Scan for the cell matching the given text and deliver its (X, Y) coordinate at center. 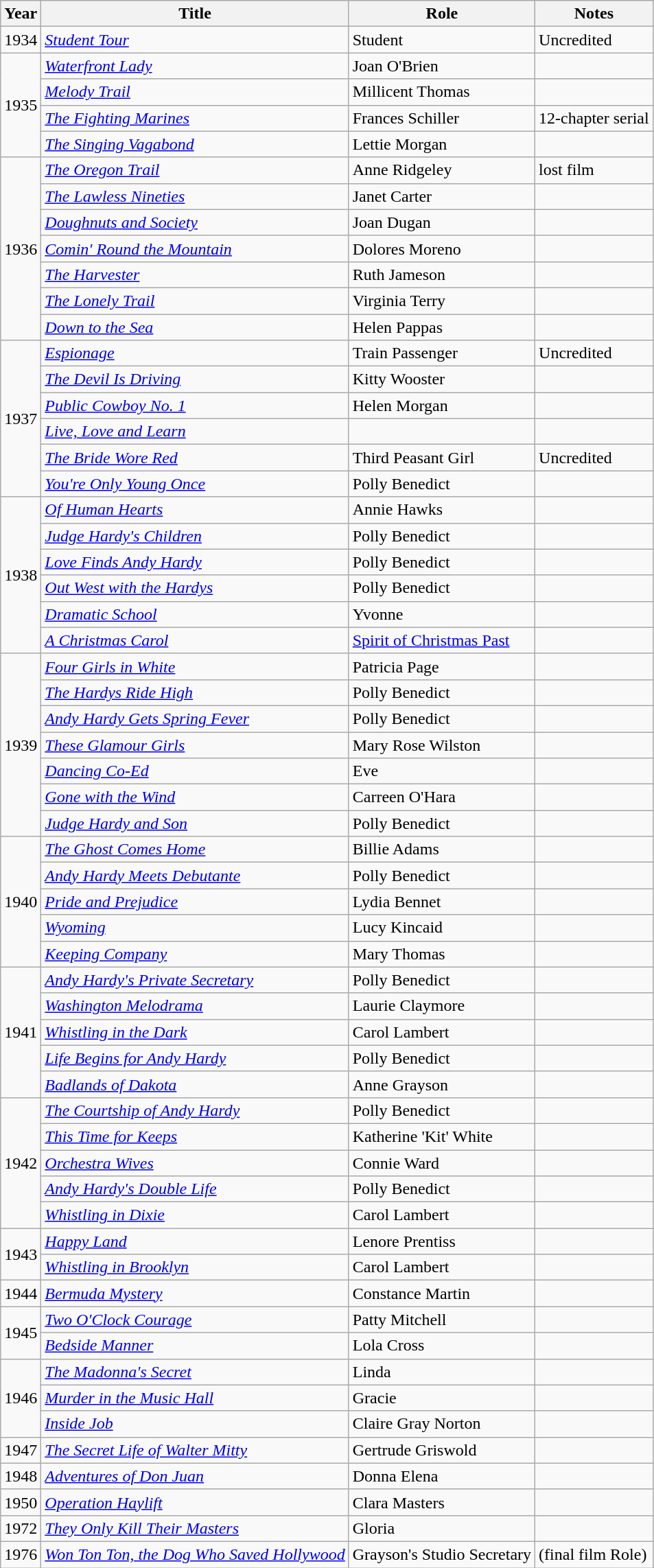
You're Only Young Once (195, 484)
Patricia Page (442, 666)
Dramatic School (195, 614)
1976 (21, 1554)
Role (442, 14)
Bedside Manner (195, 1346)
1941 (21, 1032)
Won Ton Ton, the Dog Who Saved Hollywood (195, 1554)
This Time for Keeps (195, 1136)
Joan O'Brien (442, 66)
Lola Cross (442, 1346)
Judge Hardy and Son (195, 823)
Keeping Company (195, 954)
Judge Hardy's Children (195, 536)
Washington Melodrama (195, 1006)
Gone with the Wind (195, 797)
Mary Rose Wilston (442, 745)
Live, Love and Learn (195, 432)
Yvonne (442, 614)
1972 (21, 1528)
Patty Mitchell (442, 1320)
1934 (21, 40)
1940 (21, 902)
1947 (21, 1450)
Clara Masters (442, 1502)
Donna Elena (442, 1476)
Whistling in Brooklyn (195, 1267)
They Only Kill Their Masters (195, 1528)
The Madonna's Secret (195, 1372)
The Oregon Trail (195, 170)
The Singing Vagabond (195, 144)
Frances Schiller (442, 118)
lost film (594, 170)
Operation Haylift (195, 1502)
Dancing Co-Ed (195, 771)
1942 (21, 1162)
(final film Role) (594, 1554)
Orchestra Wives (195, 1163)
Bermuda Mystery (195, 1294)
Millicent Thomas (442, 92)
Out West with the Hardys (195, 588)
1939 (21, 745)
Katherine 'Kit' White (442, 1136)
Adventures of Don Juan (195, 1476)
Student (442, 40)
The Lawless Nineties (195, 196)
Pride and Prejudice (195, 902)
Helen Pappas (442, 327)
The Fighting Marines (195, 118)
Eve (442, 771)
1946 (21, 1398)
Joan Dugan (442, 222)
Year (21, 14)
Third Peasant Girl (442, 458)
Virginia Terry (442, 301)
Life Begins for Andy Hardy (195, 1058)
Grayson's Studio Secretary (442, 1554)
Janet Carter (442, 196)
Espionage (195, 353)
Two O'Clock Courage (195, 1320)
Billie Adams (442, 850)
Laurie Claymore (442, 1006)
The Secret Life of Walter Mitty (195, 1450)
Andy Hardy Meets Debutante (195, 876)
Anne Ridgeley (442, 170)
Notes (594, 14)
1948 (21, 1476)
These Glamour Girls (195, 745)
Train Passenger (442, 353)
1945 (21, 1333)
Gracie (442, 1398)
Melody Trail (195, 92)
Linda (442, 1372)
Lettie Morgan (442, 144)
Annie Hawks (442, 510)
Waterfront Lady (195, 66)
Whistling in Dixie (195, 1215)
The Hardys Ride High (195, 692)
Mary Thomas (442, 954)
1943 (21, 1254)
Claire Gray Norton (442, 1424)
Comin' Round the Mountain (195, 248)
Public Cowboy No. 1 (195, 406)
Inside Job (195, 1424)
Lydia Bennet (442, 902)
Lenore Prentiss (442, 1241)
Spirit of Christmas Past (442, 640)
Badlands of Dakota (195, 1084)
Of Human Hearts (195, 510)
1937 (21, 419)
1935 (21, 105)
Down to the Sea (195, 327)
Love Finds Andy Hardy (195, 562)
Four Girls in White (195, 666)
Gertrude Griswold (442, 1450)
12-chapter serial (594, 118)
Murder in the Music Hall (195, 1398)
Andy Hardy's Private Secretary (195, 980)
The Courtship of Andy Hardy (195, 1110)
Helen Morgan (442, 406)
Ruth Jameson (442, 274)
The Lonely Trail (195, 301)
The Harvester (195, 274)
1944 (21, 1294)
A Christmas Carol (195, 640)
Dolores Moreno (442, 248)
Andy Hardy's Double Life (195, 1189)
1950 (21, 1502)
Wyoming (195, 928)
1938 (21, 575)
Student Tour (195, 40)
Connie Ward (442, 1163)
Title (195, 14)
The Ghost Comes Home (195, 850)
The Devil Is Driving (195, 379)
Kitty Wooster (442, 379)
Anne Grayson (442, 1084)
Gloria (442, 1528)
Andy Hardy Gets Spring Fever (195, 718)
Doughnuts and Society (195, 222)
Happy Land (195, 1241)
Constance Martin (442, 1294)
Whistling in the Dark (195, 1032)
Carreen O'Hara (442, 797)
The Bride Wore Red (195, 458)
Lucy Kincaid (442, 928)
1936 (21, 248)
